Identify which cell holds the provided text, then report its [X, Y] central coordinate. 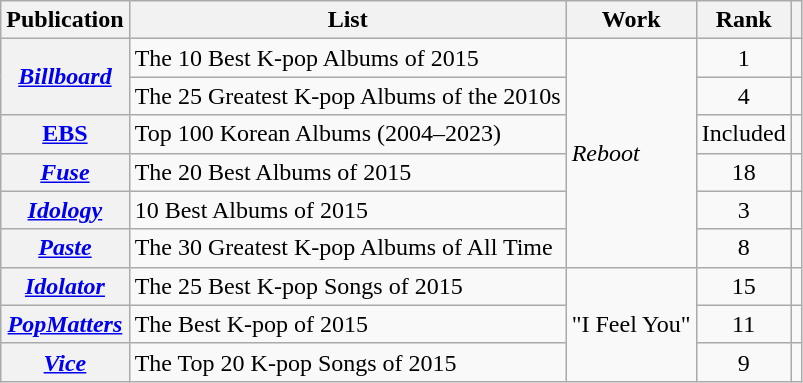
3 [744, 210]
Included [744, 134]
11 [744, 324]
PopMatters [65, 324]
The 25 Greatest K-pop Albums of the 2010s [348, 96]
Idology [65, 210]
Vice [65, 362]
Publication [65, 20]
Idolator [65, 286]
18 [744, 172]
Top 100 Korean Albums (2004–2023) [348, 134]
Reboot [631, 153]
1 [744, 58]
The 30 Greatest K-pop Albums of All Time [348, 248]
The 20 Best Albums of 2015 [348, 172]
The Top 20 K-pop Songs of 2015 [348, 362]
The Best K-pop of 2015 [348, 324]
Paste [65, 248]
4 [744, 96]
Work [631, 20]
The 25 Best K-pop Songs of 2015 [348, 286]
The 10 Best K-pop Albums of 2015 [348, 58]
"I Feel You" [631, 324]
Fuse [65, 172]
List [348, 20]
8 [744, 248]
Rank [744, 20]
9 [744, 362]
EBS [65, 134]
10 Best Albums of 2015 [348, 210]
15 [744, 286]
Billboard [65, 77]
